Capture the cell that displays the provided text and extract its (X, Y) central coordinate. 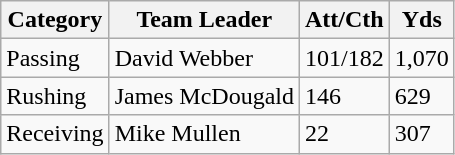
Mike Mullen (204, 134)
Yds (422, 20)
146 (344, 96)
Team Leader (204, 20)
Passing (55, 58)
629 (422, 96)
Rushing (55, 96)
Att/Cth (344, 20)
22 (344, 134)
1,070 (422, 58)
101/182 (344, 58)
James McDougald (204, 96)
Category (55, 20)
Receiving (55, 134)
307 (422, 134)
David Webber (204, 58)
